Capture the cell that displays the provided text and extract its (X, Y) central coordinate. 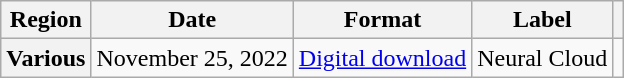
Format (382, 20)
Label (542, 20)
November 25, 2022 (192, 58)
Various (46, 58)
Region (46, 20)
Digital download (382, 58)
Neural Cloud (542, 58)
Date (192, 20)
